Scan for the cell matching the given text and deliver its [X, Y] coordinate at center. 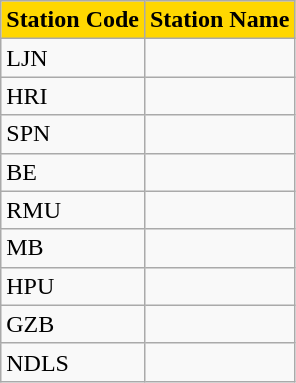
NDLS [73, 362]
SPN [73, 134]
Station Code [73, 20]
HRI [73, 96]
HPU [73, 286]
BE [73, 172]
MB [73, 248]
GZB [73, 324]
Station Name [219, 20]
RMU [73, 210]
LJN [73, 58]
